Detect which cell encompasses the target text, then output its [X, Y] center coordinate. 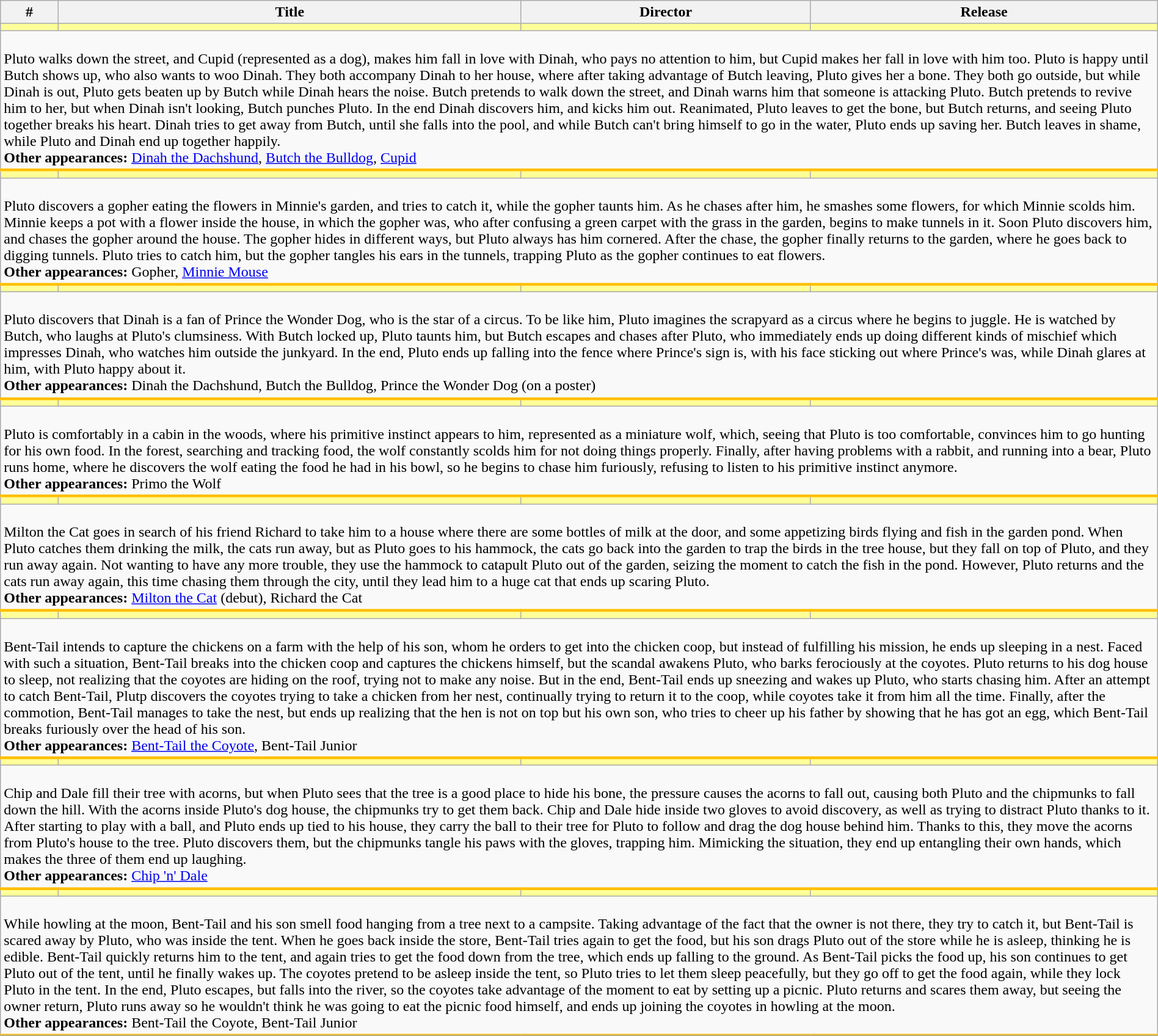
# [29, 12]
Director [666, 12]
Release [984, 12]
Title [289, 12]
